Find where the given text appears and provide that cell's center as [x, y] coordinate. 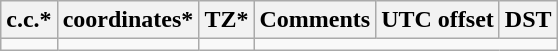
coordinates* [128, 20]
TZ* [226, 20]
UTC offset [438, 20]
c.c.* [29, 20]
DST [528, 20]
Comments [315, 20]
